Search for the cell housing the specified text and yield its [x, y] center coordinate. 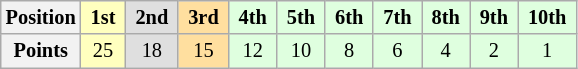
18 [152, 51]
6th [349, 17]
Points [41, 51]
8th [446, 17]
5th [301, 17]
6 [397, 51]
8 [349, 51]
9th [494, 17]
10 [301, 51]
4th [253, 17]
7th [397, 17]
12 [253, 51]
1st [104, 17]
2 [494, 51]
Position [41, 17]
25 [104, 51]
2nd [152, 17]
10th [547, 17]
1 [547, 51]
3rd [203, 17]
4 [446, 51]
15 [203, 51]
